For the text-containing cell, return its midpoint in [x, y] coordinate format. 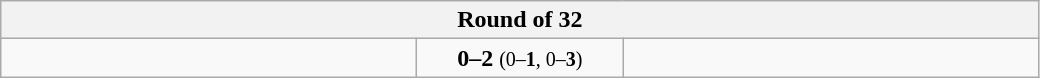
Round of 32 [520, 20]
0–2 (0–1, 0–3) [520, 58]
